Return [x, y] of the center of cell containing provided text 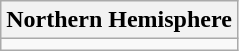
Northern Hemisphere [120, 20]
